Locate the cell with the specified text and output its (x, y) center coordinate. 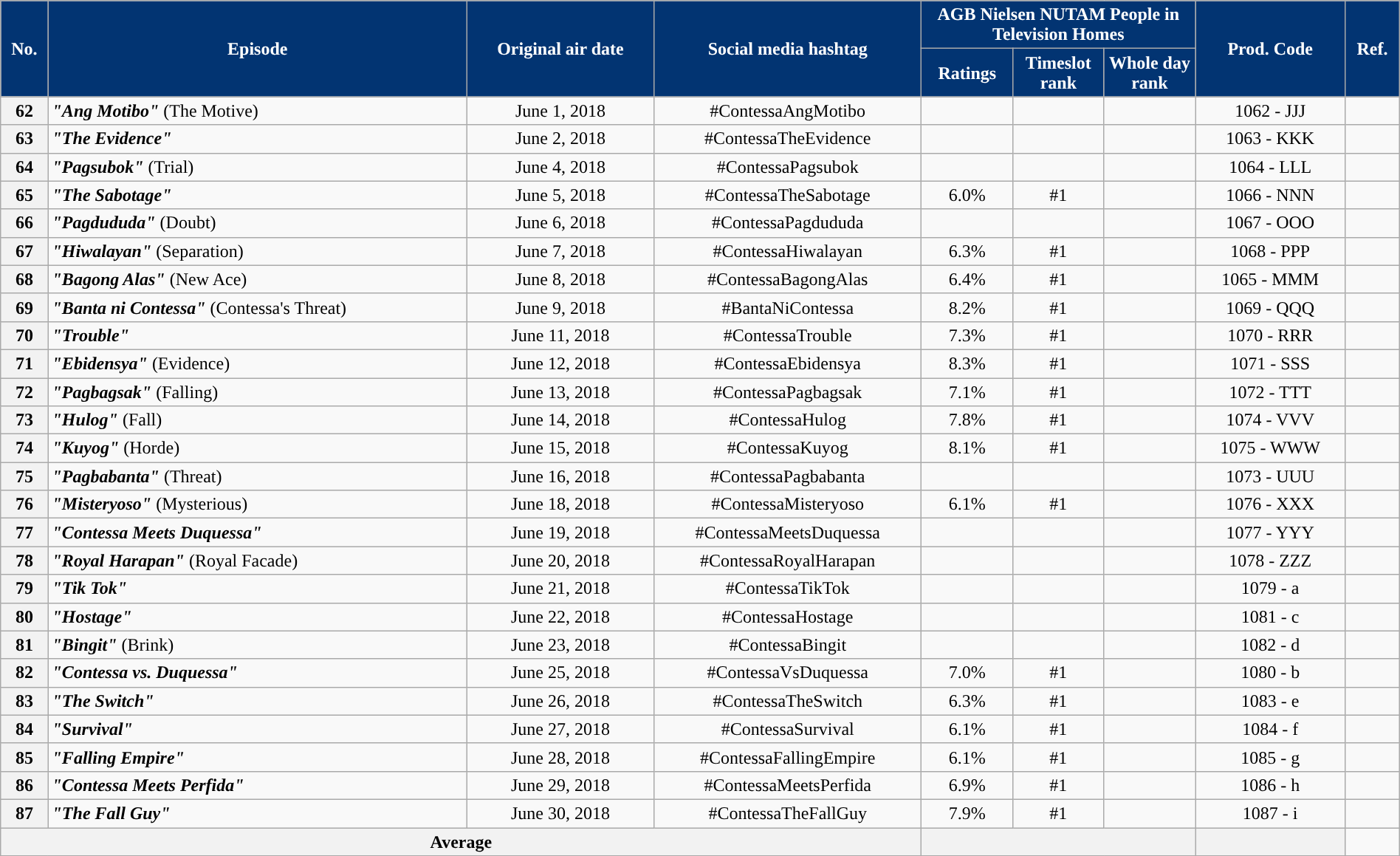
June 1, 2018 (560, 111)
1066 - NNN (1270, 195)
June 9, 2018 (560, 307)
6.9% (967, 785)
1078 - ZZZ (1270, 561)
June 7, 2018 (560, 251)
1082 - d (1270, 645)
"Bingit" (Brink) (257, 645)
#ContessaEbidensya (787, 363)
June 22, 2018 (560, 617)
64 (24, 167)
#ContessaTikTok (787, 589)
June 14, 2018 (560, 420)
#ContessaHulog (787, 420)
Timeslotrank (1059, 72)
1083 - e (1270, 701)
77 (24, 533)
#ContessaTheFallGuy (787, 813)
81 (24, 645)
80 (24, 617)
#ContessaPagbabanta (787, 476)
Ratings (967, 72)
69 (24, 307)
8.1% (967, 448)
1086 - h (1270, 785)
#ContessaTheSwitch (787, 701)
"Royal Harapan" (Royal Facade) (257, 561)
1084 - f (1270, 729)
June 2, 2018 (560, 139)
"Ebidensya" (Evidence) (257, 363)
Original air date (560, 49)
79 (24, 589)
1074 - VVV (1270, 420)
1062 - JJJ (1270, 111)
Social media hashtag (787, 49)
June 5, 2018 (560, 195)
June 6, 2018 (560, 223)
June 15, 2018 (560, 448)
72 (24, 392)
#ContessaMeetsDuquessa (787, 533)
74 (24, 448)
1075 - WWW (1270, 448)
#ContessaTheEvidence (787, 139)
75 (24, 476)
1080 - b (1270, 673)
Episode (257, 49)
June 11, 2018 (560, 335)
84 (24, 729)
"The Evidence" (257, 139)
1067 - OOO (1270, 223)
76 (24, 504)
June 23, 2018 (560, 645)
June 16, 2018 (560, 476)
"Pagdududa" (Doubt) (257, 223)
Prod. Code (1270, 49)
#ContessaMeetsPerfida (787, 785)
June 30, 2018 (560, 813)
"Falling Empire" (257, 757)
65 (24, 195)
#ContessaTrouble (787, 335)
June 13, 2018 (560, 392)
1076 - XXX (1270, 504)
82 (24, 673)
"Banta ni Contessa" (Contessa's Threat) (257, 307)
73 (24, 420)
June 18, 2018 (560, 504)
7.0% (967, 673)
June 28, 2018 (560, 757)
AGB Nielsen NUTAM People in Television Homes (1059, 25)
70 (24, 335)
#ContessaPagdududa (787, 223)
#ContessaTheSabotage (787, 195)
8.3% (967, 363)
"Hostage" (257, 617)
Whole dayrank (1150, 72)
June 29, 2018 (560, 785)
1087 - i (1270, 813)
#ContessaAngMotibo (787, 111)
Average (461, 841)
"Ang Motibo" (The Motive) (257, 111)
"Kuyog" (Horde) (257, 448)
1071 - SSS (1270, 363)
1073 - UUU (1270, 476)
"Trouble" (257, 335)
1085 - g (1270, 757)
68 (24, 279)
"Hulog" (Fall) (257, 420)
#ContessaBagongAlas (787, 279)
June 27, 2018 (560, 729)
#ContessaRoyalHarapan (787, 561)
78 (24, 561)
1065 - MMM (1270, 279)
83 (24, 701)
66 (24, 223)
No. (24, 49)
86 (24, 785)
1077 - YYY (1270, 533)
"Tik Tok" (257, 589)
June 21, 2018 (560, 589)
"Contessa vs. Duquessa" (257, 673)
"Contessa Meets Perfida" (257, 785)
#ContessaHiwalayan (787, 251)
63 (24, 139)
June 20, 2018 (560, 561)
67 (24, 251)
"Hiwalayan" (Separation) (257, 251)
#ContessaBingit (787, 645)
6.4% (967, 279)
#ContessaHostage (787, 617)
June 19, 2018 (560, 533)
#ContessaPagsubok (787, 167)
#ContessaVsDuquessa (787, 673)
June 25, 2018 (560, 673)
7.3% (967, 335)
1079 - a (1270, 589)
June 26, 2018 (560, 701)
1072 - TTT (1270, 392)
71 (24, 363)
1081 - c (1270, 617)
June 4, 2018 (560, 167)
"The Fall Guy" (257, 813)
#ContessaSurvival (787, 729)
"The Switch" (257, 701)
1070 - RRR (1270, 335)
Ref. (1373, 49)
"Pagbagsak" (Falling) (257, 392)
#ContessaKuyog (787, 448)
1069 - QQQ (1270, 307)
#ContessaFallingEmpire (787, 757)
"Pagsubok" (Trial) (257, 167)
"The Sabotage" (257, 195)
"Pagbabanta" (Threat) (257, 476)
6.0% (967, 195)
8.2% (967, 307)
"Misteryoso" (Mysterious) (257, 504)
#ContessaPagbagsak (787, 392)
June 12, 2018 (560, 363)
7.9% (967, 813)
7.1% (967, 392)
"Contessa Meets Duquessa" (257, 533)
"Survival" (257, 729)
87 (24, 813)
June 8, 2018 (560, 279)
1063 - KKK (1270, 139)
85 (24, 757)
1064 - LLL (1270, 167)
62 (24, 111)
7.8% (967, 420)
"Bagong Alas" (New Ace) (257, 279)
1068 - PPP (1270, 251)
#ContessaMisteryoso (787, 504)
#BantaNiContessa (787, 307)
